Return the [x, y] coordinate for the center point of the cell that contains the specified text.  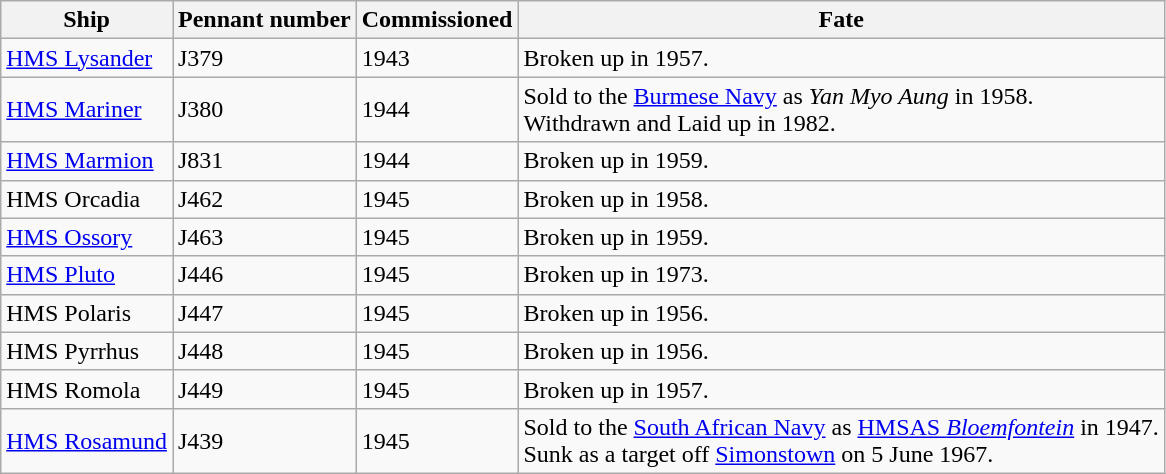
HMS Ossory [87, 237]
Sold to the Burmese Navy as Yan Myo Aung in 1958.Withdrawn and Laid up in 1982. [841, 110]
HMS Lysander [87, 58]
J449 [264, 389]
Commissioned [437, 20]
J439 [264, 440]
J446 [264, 275]
J447 [264, 313]
J831 [264, 161]
J379 [264, 58]
HMS Marmion [87, 161]
Broken up in 1973. [841, 275]
J448 [264, 351]
HMS Orcadia [87, 199]
J380 [264, 110]
Sold to the South African Navy as HMSAS Bloemfontein in 1947.Sunk as a target off Simonstown on 5 June 1967. [841, 440]
Broken up in 1958. [841, 199]
HMS Romola [87, 389]
Ship [87, 20]
HMS Polaris [87, 313]
Pennant number [264, 20]
HMS Pyrrhus [87, 351]
J463 [264, 237]
HMS Rosamund [87, 440]
Fate [841, 20]
HMS Pluto [87, 275]
1943 [437, 58]
J462 [264, 199]
HMS Mariner [87, 110]
